Provide the [x, y] coordinate of the cell's center where the given text is located.  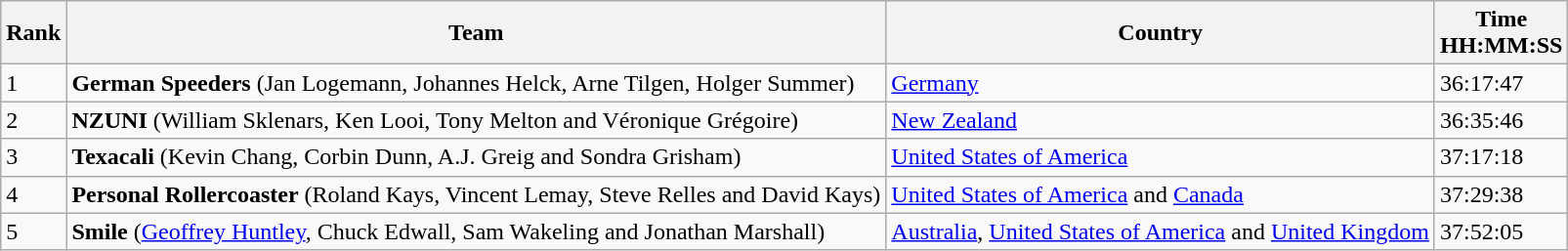
Germany [1161, 83]
German Speeders (Jan Logemann, Johannes Helck, Arne Tilgen, Holger Summer) [477, 83]
4 [33, 194]
37:29:38 [1501, 194]
United States of America [1161, 157]
New Zealand [1161, 120]
Country [1161, 33]
TimeHH:MM:SS [1501, 33]
2 [33, 120]
United States of America and Canada [1161, 194]
Texacali (Kevin Chang, Corbin Dunn, A.J. Greig and Sondra Grisham) [477, 157]
1 [33, 83]
Smile (Geoffrey Huntley, Chuck Edwall, Sam Wakeling and Jonathan Marshall) [477, 231]
Personal Rollercoaster (Roland Kays, Vincent Lemay, Steve Relles and David Kays) [477, 194]
36:17:47 [1501, 83]
37:17:18 [1501, 157]
Team [477, 33]
36:35:46 [1501, 120]
Rank [33, 33]
37:52:05 [1501, 231]
3 [33, 157]
NZUNI (William Sklenars, Ken Looi, Tony Melton and Véronique Grégoire) [477, 120]
Australia, United States of America and United Kingdom [1161, 231]
5 [33, 231]
